Pinpoint the cell where the given text exists, returning its [x, y] midpoint coordinate. 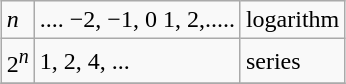
.... −2, −1, 0 1, 2,..... [137, 20]
n [18, 20]
1, 2, 4, ... [137, 62]
logarithm [292, 20]
2n [18, 62]
series [292, 62]
